Provide the [x, y] coordinate of the cell's center where the given text is located.  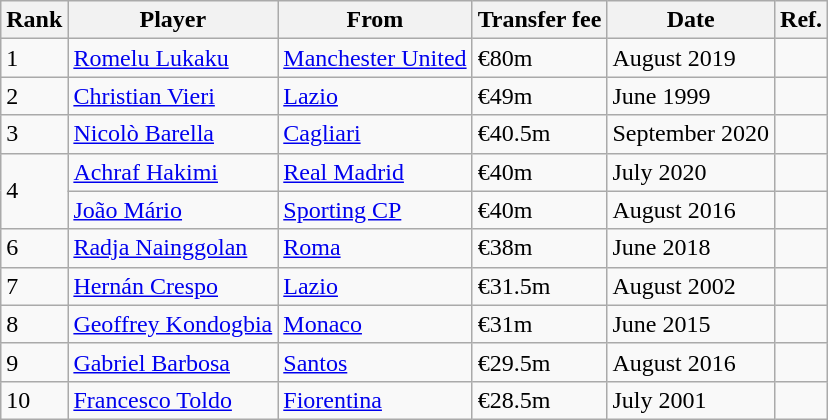
Hernán Crespo [173, 286]
Manchester United [375, 58]
7 [34, 286]
Player [173, 20]
9 [34, 362]
€40.5m [540, 134]
10 [34, 400]
Gabriel Barbosa [173, 362]
€28.5m [540, 400]
September 2020 [691, 134]
July 2001 [691, 400]
€31m [540, 324]
Christian Vieri [173, 96]
€31.5m [540, 286]
€49m [540, 96]
João Mário [173, 210]
Achraf Hakimi [173, 172]
Monaco [375, 324]
8 [34, 324]
Geoffrey Kondogbia [173, 324]
4 [34, 191]
From [375, 20]
June 2018 [691, 248]
Ref. [802, 20]
€29.5m [540, 362]
Romelu Lukaku [173, 58]
Sporting CP [375, 210]
Francesco Toldo [173, 400]
Santos [375, 362]
3 [34, 134]
Nicolò Barella [173, 134]
2 [34, 96]
1 [34, 58]
June 2015 [691, 324]
Real Madrid [375, 172]
Radja Nainggolan [173, 248]
June 1999 [691, 96]
€38m [540, 248]
Cagliari [375, 134]
6 [34, 248]
€80m [540, 58]
August 2019 [691, 58]
Rank [34, 20]
Transfer fee [540, 20]
Date [691, 20]
July 2020 [691, 172]
Fiorentina [375, 400]
Roma [375, 248]
August 2002 [691, 286]
